Find where the given text appears and provide that cell's center as [X, Y] coordinate. 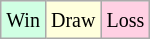
Loss [126, 20]
Win [24, 20]
Draw [72, 20]
